Extract the (x, y) coordinate from the center of the cell holding the provided text.  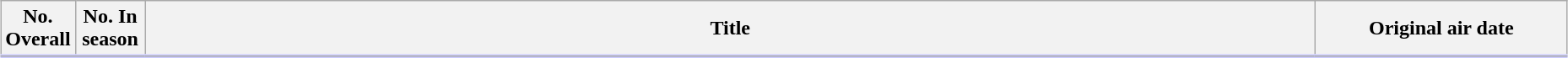
Original air date (1441, 29)
No. Overall (38, 29)
No. In season (110, 29)
Title (730, 29)
